Locate the cell with the specified text and output its [X, Y] center coordinate. 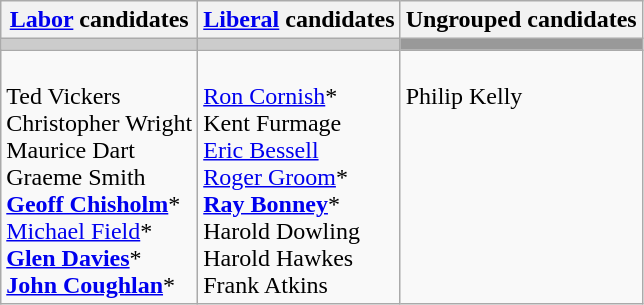
Ted Vickers Christopher Wright Maurice Dart Graeme Smith Geoff Chisholm* Michael Field* Glen Davies* John Coughlan* [100, 177]
Ungrouped candidates [521, 20]
Labor candidates [100, 20]
Ron Cornish* Kent Furmage Eric Bessell Roger Groom* Ray Bonney* Harold Dowling Harold Hawkes Frank Atkins [299, 177]
Liberal candidates [299, 20]
Philip Kelly [521, 177]
